Identify which cell holds the provided text, then report its [X, Y] central coordinate. 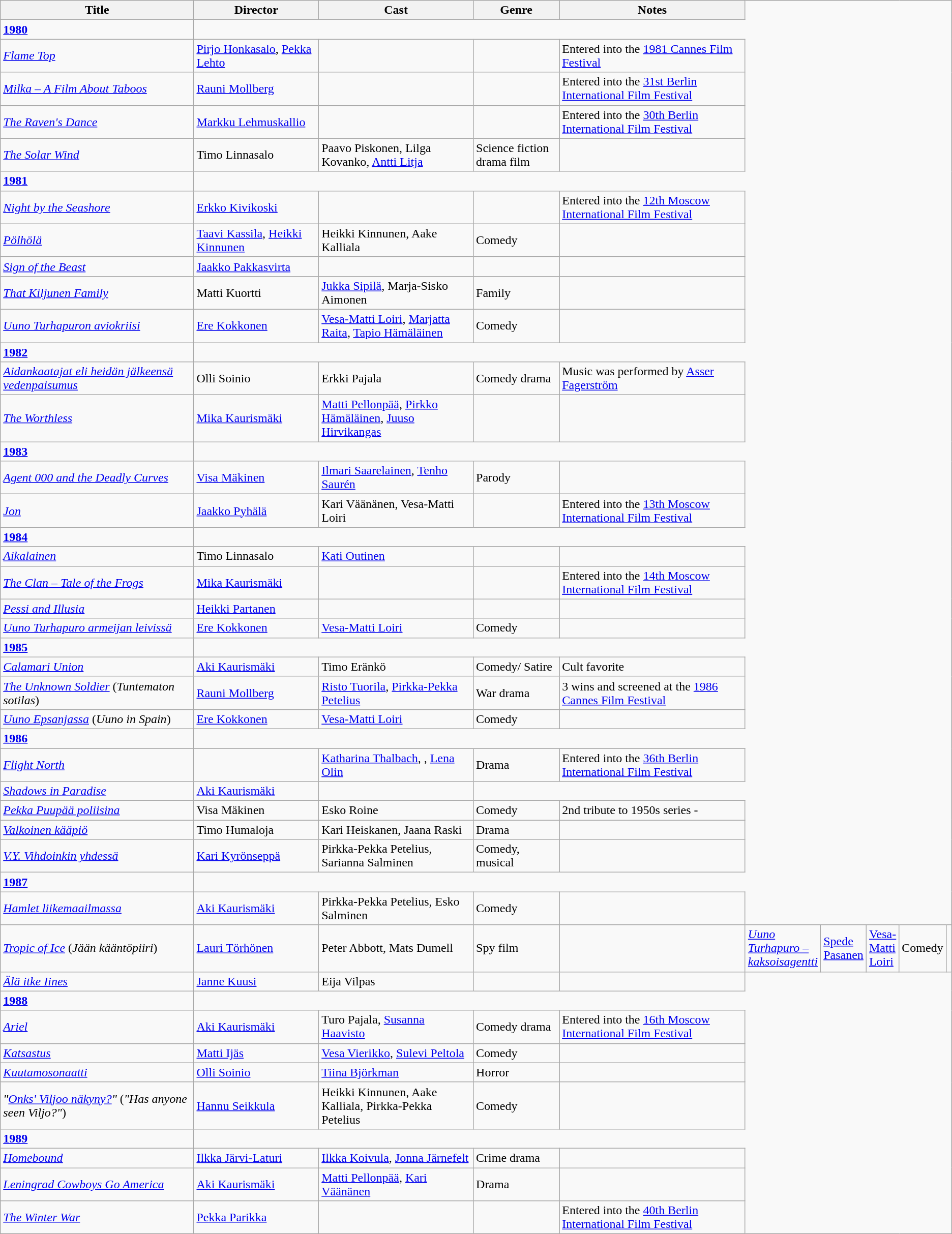
Entered into the 36th Berlin International Film Festival [652, 765]
1981 [97, 181]
Janne Kuusi [256, 981]
1987 [97, 882]
1984 [97, 537]
Risto Tuorila, Pirkka-Pekka Petelius [396, 693]
Paavo Piskonen, Lilga Kovanko, Antti Litja [396, 155]
Jukka Sipilä, Marja-Sisko Aimonen [396, 293]
Comedy/ Satire [517, 667]
Uuno Epsanjassa (Uuno in Spain) [97, 719]
Matti Pellonpää, Pirkko Hämäläinen, Juuso Hirvikangas [396, 418]
Pirjo Honkasalo, Pekka Lehto [256, 56]
Jaakko Pakkasvirta [256, 266]
Science fiction drama film [517, 155]
Ilkka Järvi-Laturi [256, 1158]
That Kiljunen Family [97, 293]
Pölhölä [97, 240]
The Clan – Tale of the Frogs [97, 583]
Entered into the 14th Moscow International Film Festival [652, 583]
Kari Heiskanen, Jaana Raski [396, 830]
Leningrad Cowboys Go America [97, 1184]
Tropic of Ice (Jään kääntöpiiri) [97, 948]
Pessi and Illusia [97, 609]
Kuutamosonaatti [97, 1072]
Uuno Turhapuron aviokriisi [97, 325]
Crime drama [517, 1158]
2nd tribute to 1950s series - [652, 810]
Entered into the 13th Moscow International Film Festival [652, 510]
Timo Eränkö [396, 667]
Title [97, 10]
Pekka Parikka [256, 1217]
Agent 000 and the Deadly Curves [97, 478]
Genre [517, 10]
Comedy, musical [517, 856]
Älä itke Iines [97, 981]
Jaakko Pyhälä [256, 510]
Parody [517, 478]
Turo Pajala, Susanna Haavisto [396, 1027]
1989 [97, 1138]
Flight North [97, 765]
Tiina Björkman [396, 1072]
Lauri Törhönen [256, 948]
Katsastus [97, 1053]
Hannu Seikkula [256, 1105]
Cult favorite [652, 667]
Ilmari Saarelainen, Tenho Saurén [396, 478]
Erkki Pajala [396, 378]
Aidankaatajat eli heidän jälkeensä vedenpaisumus [97, 378]
Markku Lehmuskallio [256, 122]
The Solar Wind [97, 155]
Pekka Puupää poliisina [97, 810]
Matti Ijäs [256, 1053]
Matti Kuortti [256, 293]
1988 [97, 1001]
Esko Roine [396, 810]
Sign of the Beast [97, 266]
Night by the Seashore [97, 207]
Vesa-Matti Loiri, Marjatta Raita, Tapio Hämäläinen [396, 325]
Calamari Union [97, 667]
Entered into the 1981 Cannes Film Festival [652, 56]
Director [256, 10]
Entered into the 12th Moscow International Film Festival [652, 207]
Kati Outinen [396, 556]
Entered into the 40th Berlin International Film Festival [652, 1217]
Heikki Kinnunen, Aake Kalliala [396, 240]
Milka – A Film About Taboos [97, 88]
Jon [97, 510]
Pirkka-Pekka Petelius, Esko Salminen [396, 908]
Matti Pellonpää, Kari Väänänen [396, 1184]
Vesa Vierikko, Sulevi Peltola [396, 1053]
Shadows in Paradise [97, 791]
Valkoinen kääpiö [97, 830]
Pirkka-Pekka Petelius, Sarianna Salminen [396, 856]
Heikki Partanen [256, 609]
Taavi Kassila, Heikki Kinnunen [256, 240]
1980 [97, 29]
Entered into the 31st Berlin International Film Festival [652, 88]
Hamlet liikemaailmassa [97, 908]
"Onks' Viljoo näkyny?" ("Has anyone seen Viljo?") [97, 1105]
The Winter War [97, 1217]
1985 [97, 647]
Spy film [517, 948]
Ariel [97, 1027]
Horror [517, 1072]
Kari Väänänen, Vesa-Matti Loiri [396, 510]
Aikalainen [97, 556]
1982 [97, 352]
War drama [517, 693]
Kari Kyrönseppä [256, 856]
Cast [396, 10]
Notes [652, 10]
Uuno Turhapuro – kaksoisagentti [783, 948]
Music was performed by Asser Fagerström [652, 378]
Spede Pasanen [844, 948]
Heikki Kinnunen, Aake Kalliala, Pirkka-Pekka Petelius [396, 1105]
The Worthless [97, 418]
1983 [97, 452]
3 wins and screened at the 1986 Cannes Film Festival [652, 693]
Entered into the 30th Berlin International Film Festival [652, 122]
Family [517, 293]
Ilkka Koivula, Jonna Järnefelt [396, 1158]
Katharina Thalbach, , Lena Olin [396, 765]
V.Y. Vihdoinkin yhdessä [97, 856]
Peter Abbott, Mats Dumell [396, 948]
1986 [97, 738]
Eija Vilpas [396, 981]
The Raven's Dance [97, 122]
Erkko Kivikoski [256, 207]
Uuno Turhapuro armeijan leivissä [97, 628]
Homebound [97, 1158]
Timo Humaloja [256, 830]
Flame Top [97, 56]
The Unknown Soldier (Tuntematon sotilas) [97, 693]
Entered into the 16th Moscow International Film Festival [652, 1027]
